Capture the cell that displays the provided text and extract its (X, Y) central coordinate. 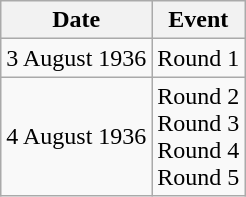
Date (76, 20)
3 August 1936 (76, 58)
4 August 1936 (76, 136)
Round 2Round 3Round 4Round 5 (198, 136)
Round 1 (198, 58)
Event (198, 20)
